Find where the given text appears and provide that cell's center as [X, Y] coordinate. 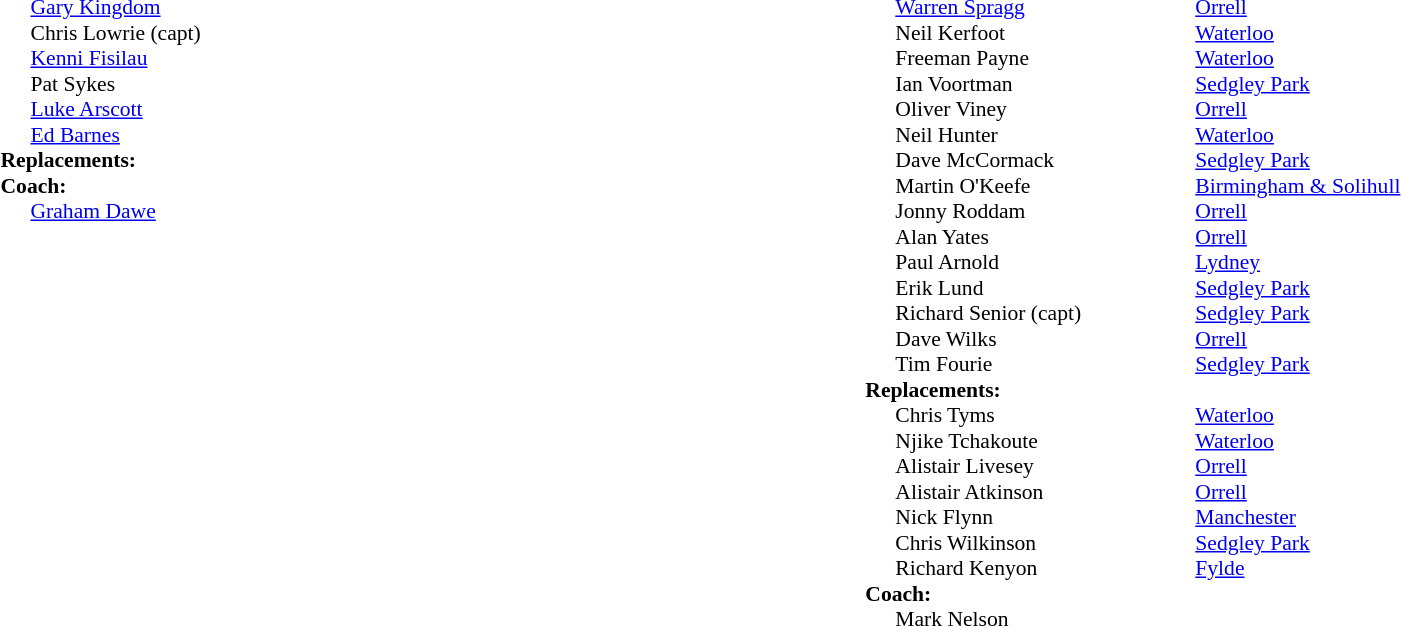
Neil Hunter [1045, 135]
Richard Senior (capt) [1045, 313]
Alistair Livesey [1045, 467]
Lydney [1298, 263]
Freeman Payne [1045, 59]
Erik Lund [1045, 288]
Richard Kenyon [1045, 569]
Oliver Viney [1045, 109]
Alistair Atkinson [1045, 492]
Kenni Fisilau [180, 59]
Birmingham & Solihull [1298, 186]
Alan Yates [1045, 237]
Jonny Roddam [1045, 211]
Pat Sykes [180, 84]
Fylde [1298, 569]
Manchester [1298, 517]
Luke Arscott [180, 109]
Neil Kerfoot [1045, 33]
Paul Arnold [1045, 263]
Chris Tyms [1045, 415]
Chris Wilkinson [1045, 543]
Graham Dawe [180, 211]
Ian Voortman [1045, 84]
Martin O'Keefe [1045, 186]
Dave McCormack [1045, 161]
Chris Lowrie (capt) [180, 33]
Dave Wilks [1045, 339]
Nick Flynn [1045, 517]
Tim Fourie [1045, 365]
Ed Barnes [180, 135]
Njike Tchakoute [1045, 441]
